Return the [x, y] coordinate for the center point of the cell that contains the specified text.  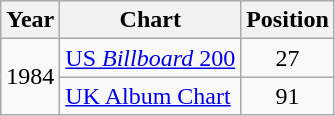
91 [288, 96]
Position [288, 20]
UK Album Chart [150, 96]
27 [288, 58]
Year [30, 20]
1984 [30, 77]
Chart [150, 20]
US Billboard 200 [150, 58]
